From the cell containing the given text, extract its center point as (X, Y) coordinate. 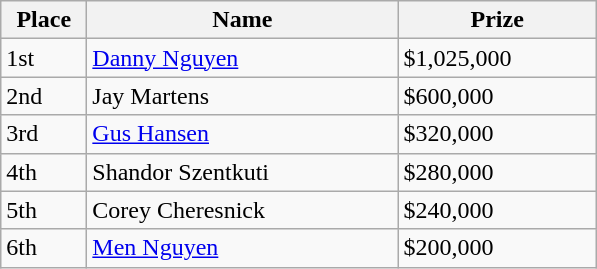
4th (44, 172)
Shandor Szentkuti (242, 172)
Men Nguyen (242, 248)
Jay Martens (242, 96)
6th (44, 248)
Gus Hansen (242, 134)
Corey Cheresnick (242, 210)
2nd (44, 96)
$240,000 (498, 210)
3rd (44, 134)
5th (44, 210)
$600,000 (498, 96)
Place (44, 20)
1st (44, 58)
Prize (498, 20)
$280,000 (498, 172)
Danny Nguyen (242, 58)
$200,000 (498, 248)
Name (242, 20)
$320,000 (498, 134)
$1,025,000 (498, 58)
